Determine the [x, y] coordinate at the center of the cell enclosing the given text.  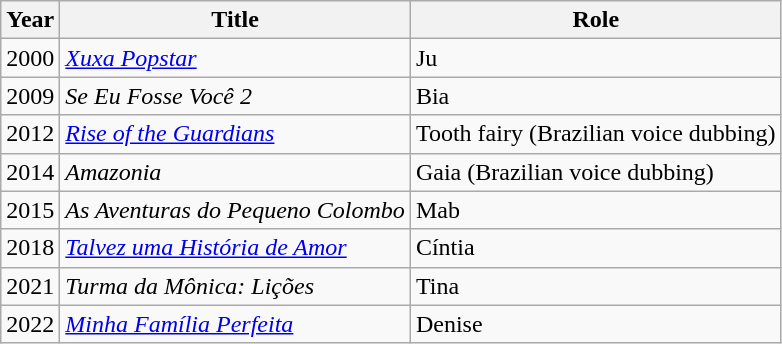
2014 [30, 172]
Talvez uma História de Amor [236, 248]
Tina [596, 286]
Title [236, 20]
Denise [596, 324]
Amazonia [236, 172]
Rise of the Guardians [236, 134]
Gaia (Brazilian voice dubbing) [596, 172]
As Aventuras do Pequeno Colombo [236, 210]
Role [596, 20]
2000 [30, 58]
2015 [30, 210]
2021 [30, 286]
2018 [30, 248]
Bia [596, 96]
Xuxa Popstar [236, 58]
2022 [30, 324]
Cíntia [596, 248]
Turma da Mônica: Lições [236, 286]
2012 [30, 134]
2009 [30, 96]
Mab [596, 210]
Ju [596, 58]
Tooth fairy (Brazilian voice dubbing) [596, 134]
Se Eu Fosse Você 2 [236, 96]
Year [30, 20]
Minha Família Perfeita [236, 324]
